Provide the [X, Y] coordinate of the cell's center where the given text is located.  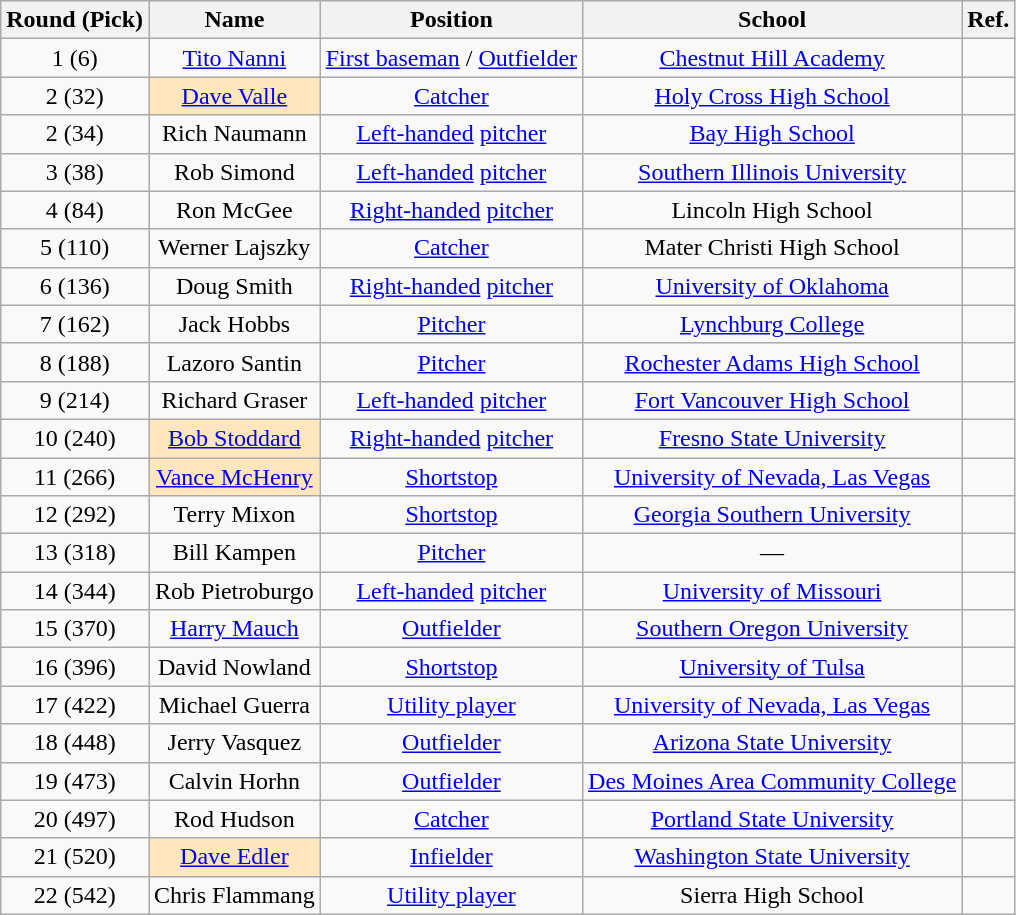
18 (448) [75, 743]
Harry Mauch [234, 629]
Position [451, 20]
Rich Naumann [234, 134]
Sierra High School [772, 895]
Dave Valle [234, 96]
Bill Kampen [234, 553]
6 (136) [75, 286]
Lazoro Santin [234, 362]
3 (38) [75, 172]
Ron McGee [234, 210]
Richard Graser [234, 400]
Portland State University [772, 819]
Lincoln High School [772, 210]
12 (292) [75, 515]
Southern Oregon University [772, 629]
Southern Illinois University [772, 172]
Name [234, 20]
Bay High School [772, 134]
14 (344) [75, 591]
Chestnut Hill Academy [772, 58]
Dave Edler [234, 857]
Chris Flammang [234, 895]
17 (422) [75, 705]
First baseman / Outfielder [451, 58]
20 (497) [75, 819]
2 (34) [75, 134]
22 (542) [75, 895]
Arizona State University [772, 743]
9 (214) [75, 400]
Werner Lajszky [234, 248]
Fresno State University [772, 438]
2 (32) [75, 96]
David Nowland [234, 667]
Rob Pietroburgo [234, 591]
Infielder [451, 857]
Rod Hudson [234, 819]
21 (520) [75, 857]
Georgia Southern University [772, 515]
Bob Stoddard [234, 438]
Lynchburg College [772, 324]
— [772, 553]
4 (84) [75, 210]
11 (266) [75, 477]
University of Missouri [772, 591]
University of Oklahoma [772, 286]
Vance McHenry [234, 477]
Jack Hobbs [234, 324]
Calvin Horhn [234, 781]
8 (188) [75, 362]
Michael Guerra [234, 705]
Rochester Adams High School [772, 362]
Terry Mixon [234, 515]
Tito Nanni [234, 58]
16 (396) [75, 667]
Ref. [988, 20]
Doug Smith [234, 286]
Jerry Vasquez [234, 743]
Rob Simond [234, 172]
Fort Vancouver High School [772, 400]
15 (370) [75, 629]
5 (110) [75, 248]
7 (162) [75, 324]
Des Moines Area Community College [772, 781]
Washington State University [772, 857]
University of Tulsa [772, 667]
Holy Cross High School [772, 96]
School [772, 20]
1 (6) [75, 58]
19 (473) [75, 781]
Round (Pick) [75, 20]
10 (240) [75, 438]
Mater Christi High School [772, 248]
13 (318) [75, 553]
